Detect which cell encompasses the target text, then output its (x, y) center coordinate. 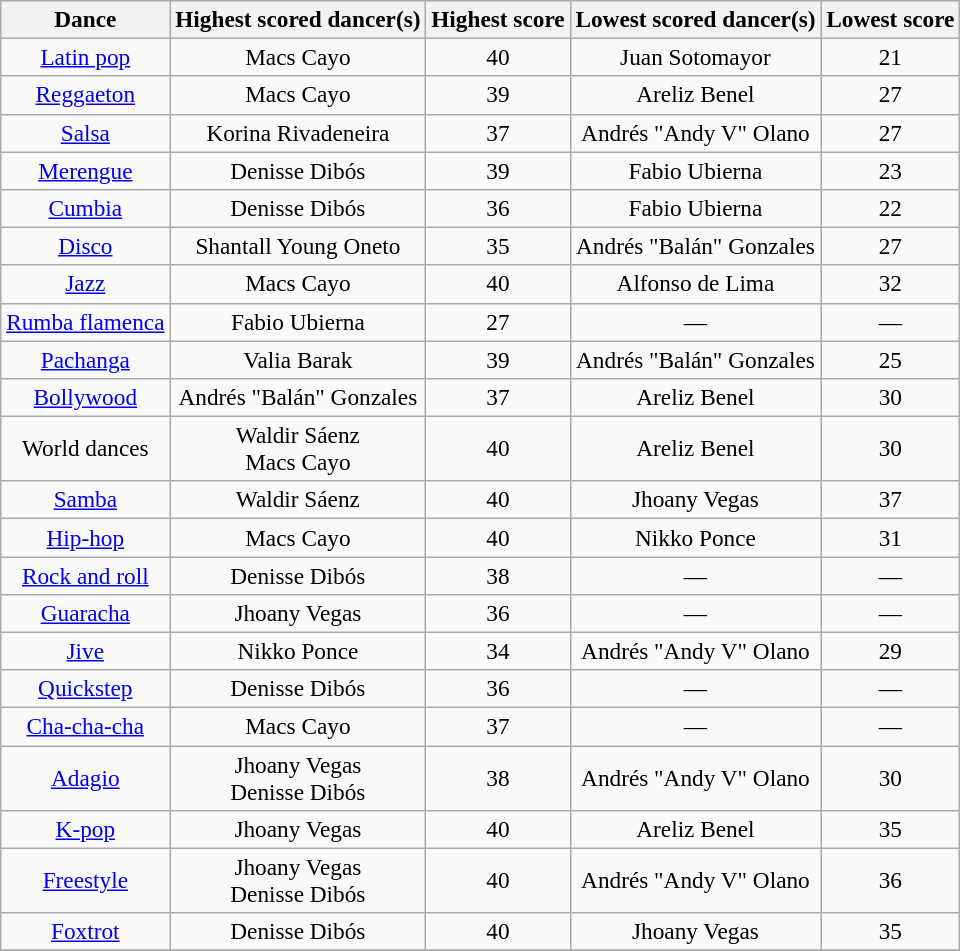
Reggaeton (86, 95)
Jazz (86, 284)
Hip-hop (86, 537)
Merengue (86, 170)
Juan Sotomayor (696, 57)
Rumba flamenca (86, 322)
Highest score (498, 19)
Samba (86, 500)
Foxtrot (86, 931)
Shantall Young Oneto (298, 246)
29 (890, 651)
Waldir SáenzMacs Cayo (298, 448)
Lowest scored dancer(s) (696, 19)
Cha-cha-cha (86, 726)
32 (890, 284)
31 (890, 537)
World dances (86, 448)
Jive (86, 651)
Valia Barak (298, 359)
Korina Rivadeneira (298, 133)
Guaracha (86, 613)
Bollywood (86, 397)
Salsa (86, 133)
Adagio (86, 778)
Quickstep (86, 689)
Rock and roll (86, 575)
23 (890, 170)
Pachanga (86, 359)
Highest scored dancer(s) (298, 19)
Latin pop (86, 57)
Dance (86, 19)
Waldir Sáenz (298, 500)
Cumbia (86, 208)
Lowest score (890, 19)
K-pop (86, 829)
21 (890, 57)
Alfonso de Lima (696, 284)
22 (890, 208)
25 (890, 359)
Disco (86, 246)
Freestyle (86, 880)
34 (498, 651)
